Find where the given text appears and provide that cell's center as [X, Y] coordinate. 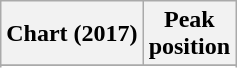
Chart (2017) [72, 34]
Peak position [189, 34]
